Locate the cell with the specified text and output its [X, Y] center coordinate. 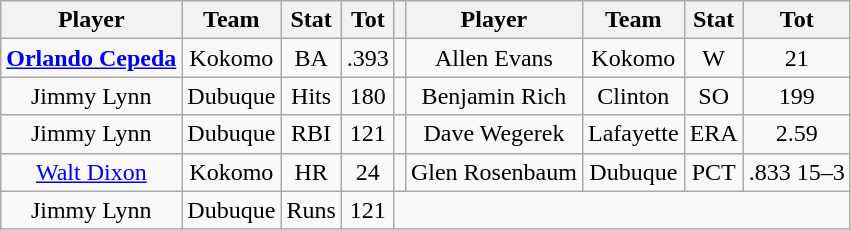
.393 [368, 58]
Glen Rosenbaum [494, 172]
199 [796, 96]
Allen Evans [494, 58]
W [714, 58]
21 [796, 58]
PCT [714, 172]
SO [714, 96]
BA [311, 58]
Benjamin Rich [494, 96]
Hits [311, 96]
Orlando Cepeda [92, 58]
24 [368, 172]
Runs [311, 210]
Lafayette [633, 134]
.833 15–3 [796, 172]
RBI [311, 134]
HR [311, 172]
180 [368, 96]
ERA [714, 134]
Walt Dixon [92, 172]
Clinton [633, 96]
2.59 [796, 134]
Dave Wegerek [494, 134]
